Provide the [X, Y] coordinate of the cell's center where the given text is located.  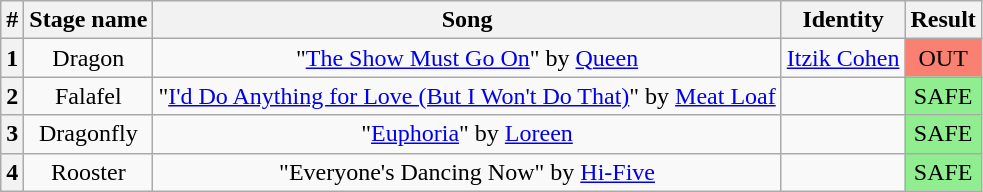
"I'd Do Anything for Love (But I Won't Do That)" by Meat Loaf [467, 96]
Result [943, 20]
Identity [843, 20]
Stage name [88, 20]
OUT [943, 58]
# [12, 20]
2 [12, 96]
1 [12, 58]
"The Show Must Go On" by Queen [467, 58]
"Everyone's Dancing Now" by Hi-Five [467, 172]
3 [12, 134]
Song [467, 20]
Dragonfly [88, 134]
4 [12, 172]
"Euphoria" by Loreen [467, 134]
Itzik Cohen [843, 58]
Rooster [88, 172]
Falafel [88, 96]
Dragon [88, 58]
